Determine the (x, y) coordinate at the center of the cell enclosing the given text.  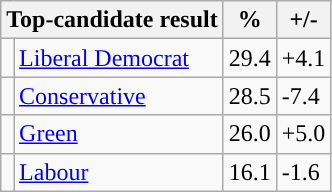
Liberal Democrat (119, 58)
+4.1 (304, 58)
Conservative (119, 96)
+/- (304, 20)
29.4 (250, 58)
% (250, 20)
-7.4 (304, 96)
Green (119, 134)
26.0 (250, 134)
16.1 (250, 172)
Top-candidate result (112, 20)
28.5 (250, 96)
+5.0 (304, 134)
-1.6 (304, 172)
Labour (119, 172)
